Extract the [X, Y] coordinate from the center of the cell holding the provided text.  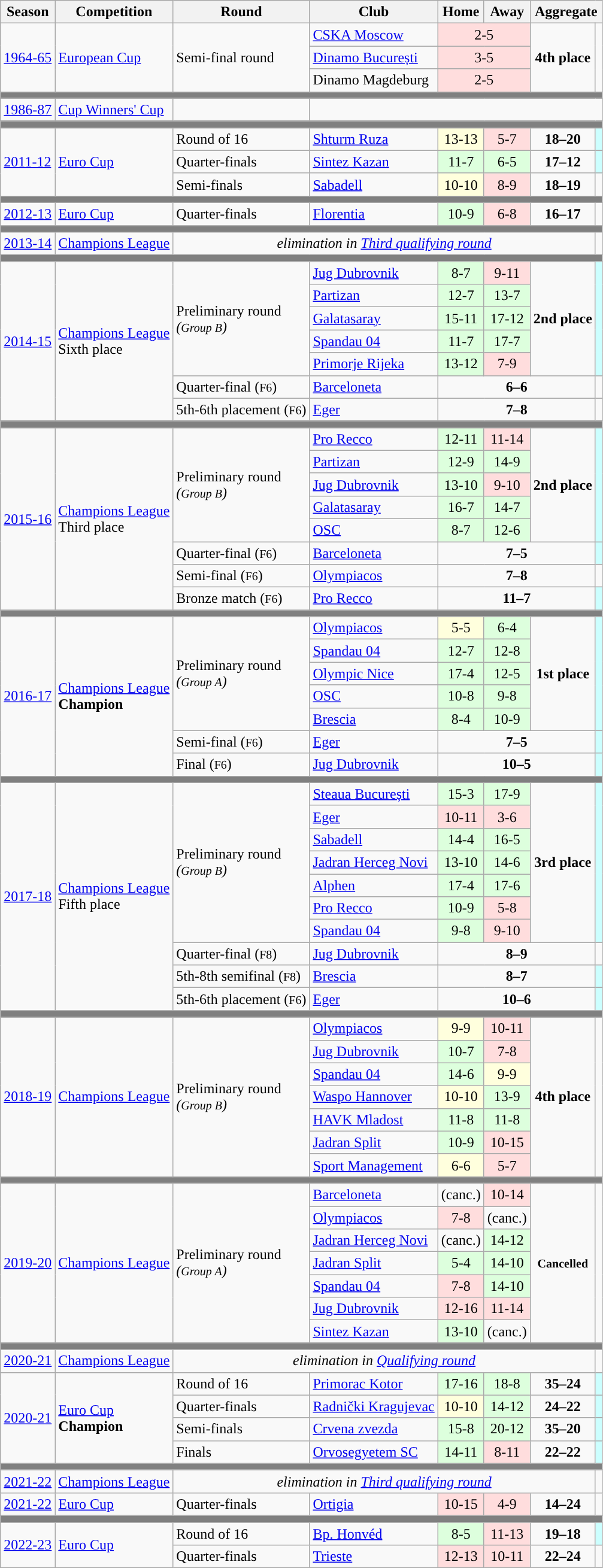
5-4 [461, 1263]
16-7 [461, 507]
10-8 [461, 696]
Semi-final round [241, 57]
Radnički Kragujevac [374, 1406]
Primorje Rijeka [374, 364]
Away [507, 12]
15-8 [461, 1429]
2013-14 [28, 244]
17-6 [507, 885]
24–22 [563, 1406]
2016-17 [28, 696]
12-8 [507, 651]
Champions League Champion [114, 696]
6–6 [516, 387]
2022-23 [28, 1545]
Primorac Kotor [374, 1384]
Shturm Ruza [374, 139]
20-12 [507, 1429]
10-14 [507, 1194]
Champions LeagueFifth place [114, 897]
11–7 [516, 599]
10–5 [516, 765]
15-3 [461, 794]
2017-18 [28, 897]
18–20 [563, 139]
8–9 [516, 954]
1st place [563, 674]
Alphen [374, 885]
2014-15 [28, 341]
17–12 [563, 162]
HAVK Mladost [374, 1120]
Waspo Hannover [374, 1097]
3-5 [484, 57]
16–17 [563, 214]
Euro Cup Champion [114, 1418]
Champions League Third place [114, 518]
12-16 [461, 1309]
15-11 [461, 319]
12-5 [507, 674]
2012-13 [28, 214]
Bronze match (F6) [241, 599]
16-5 [507, 839]
4-9 [507, 1504]
7-9 [507, 364]
8-9 [507, 184]
Club [374, 12]
9-11 [507, 273]
Final (F6) [241, 765]
18-8 [507, 1384]
13-9 [507, 1097]
2011-12 [28, 162]
Cup Winners' Cup [114, 110]
14–24 [563, 1504]
Competition [114, 12]
CSKA Moscow [374, 35]
17-16 [461, 1384]
Aggregate [566, 12]
European Cup [114, 57]
Round [241, 12]
Olympic Nice [374, 674]
8-5 [461, 1533]
8-11 [507, 1452]
Home [461, 12]
6-4 [507, 628]
Florentia [374, 214]
3-6 [507, 817]
1986-87 [28, 110]
6-5 [507, 162]
5-8 [507, 908]
17-7 [507, 341]
6-8 [507, 214]
Dinamo Magdeburg [374, 80]
18–19 [563, 184]
17-9 [507, 794]
8–7 [516, 976]
6-6 [461, 1165]
Trieste [374, 1557]
Dinamo București [374, 57]
Sport Management [374, 1165]
Orvosegyetem SC [374, 1452]
14-7 [507, 507]
3rd place [563, 862]
2018-19 [28, 1097]
Quarter-final (F8) [241, 954]
10-7 [461, 1051]
Bp. Honvéd [374, 1533]
12-13 [461, 1557]
Cancelled [563, 1263]
2019-20 [28, 1263]
elimination in Qualifying round [384, 1361]
Finals [241, 1452]
12-6 [507, 530]
13-12 [461, 364]
13-7 [507, 296]
Steaua București [374, 794]
22–22 [563, 1452]
22–24 [563, 1557]
12-11 [461, 439]
12-9 [461, 462]
Season [28, 12]
14-4 [461, 839]
5-5 [461, 628]
Ortigia [374, 1504]
Crvena zvezda [374, 1429]
11-13 [507, 1533]
8-4 [461, 719]
35–24 [563, 1384]
17-12 [507, 319]
2015-16 [28, 518]
5th-8th semifinal (F8) [241, 976]
35–20 [563, 1429]
14-11 [461, 1452]
13-13 [461, 139]
14-9 [507, 462]
1964-65 [28, 57]
Champions LeagueSixth place [114, 341]
10–6 [516, 999]
19–18 [563, 1533]
